Extract the (X, Y) coordinate from the center of the cell holding the provided text.  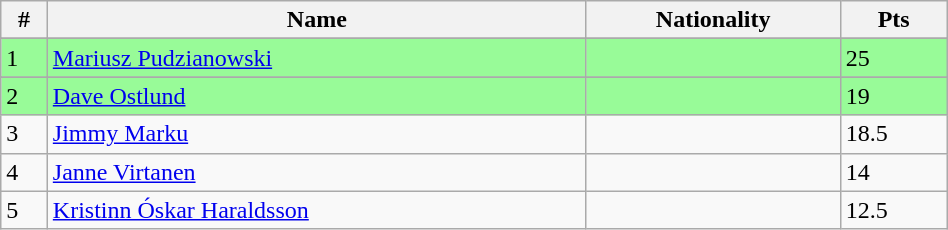
14 (894, 172)
Nationality (713, 20)
2 (24, 96)
3 (24, 134)
1 (24, 58)
18.5 (894, 134)
Jimmy Marku (316, 134)
Janne Virtanen (316, 172)
5 (24, 210)
12.5 (894, 210)
Kristinn Óskar Haraldsson (316, 210)
25 (894, 58)
Name (316, 20)
Mariusz Pudzianowski (316, 58)
# (24, 20)
4 (24, 172)
Dave Ostlund (316, 96)
Pts (894, 20)
19 (894, 96)
